Capture the cell that displays the provided text and extract its [X, Y] central coordinate. 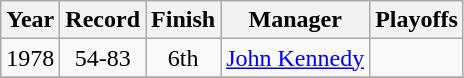
1978 [30, 58]
Record [103, 20]
John Kennedy [296, 58]
Year [30, 20]
6th [184, 58]
Finish [184, 20]
Manager [296, 20]
54-83 [103, 58]
Playoffs [417, 20]
